Pinpoint the cell where the given text exists, returning its [x, y] midpoint coordinate. 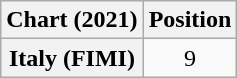
9 [190, 58]
Italy (FIMI) [72, 58]
Chart (2021) [72, 20]
Position [190, 20]
